From the cell containing the given text, extract its center point as (x, y) coordinate. 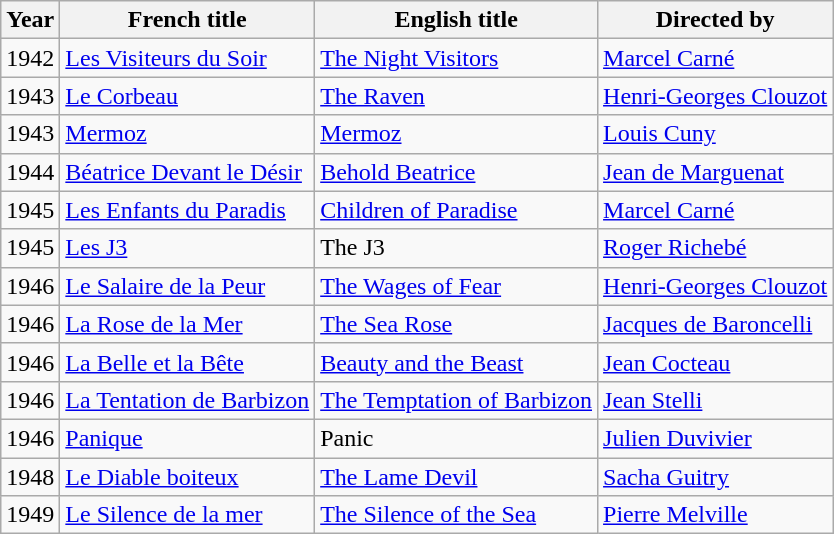
The Sea Rose (456, 324)
Behold Beatrice (456, 172)
Jean Cocteau (716, 362)
1942 (30, 58)
La Belle et la Bête (188, 362)
Beauty and the Beast (456, 362)
Les J3 (188, 248)
Le Salaire de la Peur (188, 286)
The Raven (456, 96)
Roger Richebé (716, 248)
Children of Paradise (456, 210)
Julien Duvivier (716, 438)
English title (456, 20)
Jean de Marguenat (716, 172)
The Night Visitors (456, 58)
La Rose de la Mer (188, 324)
La Tentation de Barbizon (188, 400)
Jean Stelli (716, 400)
Le Diable boiteux (188, 477)
Panique (188, 438)
Pierre Melville (716, 515)
Sacha Guitry (716, 477)
1944 (30, 172)
Panic (456, 438)
Les Visiteurs du Soir (188, 58)
Louis Cuny (716, 134)
Year (30, 20)
The J3 (456, 248)
Béatrice Devant le Désir (188, 172)
Le Corbeau (188, 96)
French title (188, 20)
1948 (30, 477)
1949 (30, 515)
The Silence of the Sea (456, 515)
The Wages of Fear (456, 286)
Jacques de Baroncelli (716, 324)
Le Silence de la mer (188, 515)
Directed by (716, 20)
The Temptation of Barbizon (456, 400)
Les Enfants du Paradis (188, 210)
The Lame Devil (456, 477)
